From the cell containing the given text, extract its center point as [x, y] coordinate. 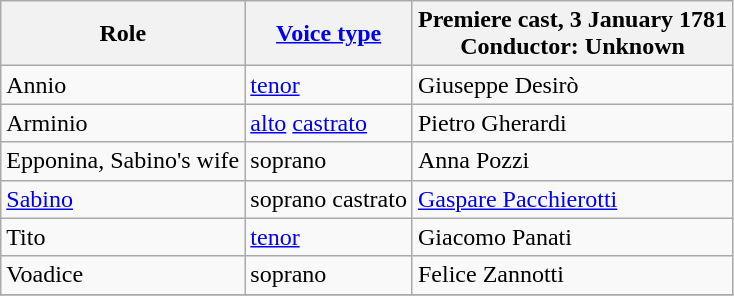
Tito [123, 237]
Giacomo Panati [572, 237]
Felice Zannotti [572, 275]
Role [123, 34]
Annio [123, 85]
Premiere cast, 3 January 1781Conductor: Unknown [572, 34]
soprano castrato [329, 199]
Voice type [329, 34]
Sabino [123, 199]
Arminio [123, 123]
Voadice [123, 275]
Epponina, Sabino's wife [123, 161]
alto castrato [329, 123]
Pietro Gherardi [572, 123]
Gaspare Pacchierotti [572, 199]
Anna Pozzi [572, 161]
Giuseppe Desirò [572, 85]
